Identify which cell holds the provided text, then report its (X, Y) central coordinate. 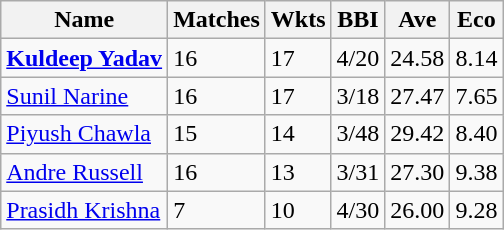
Ave (418, 20)
Sunil Narine (84, 96)
3/31 (358, 172)
27.30 (418, 172)
3/48 (358, 134)
Eco (476, 20)
Kuldeep Yadav (84, 58)
27.47 (418, 96)
8.14 (476, 58)
Andre Russell (84, 172)
24.58 (418, 58)
15 (217, 134)
BBI (358, 20)
8.40 (476, 134)
Name (84, 20)
7 (217, 210)
9.28 (476, 210)
3/18 (358, 96)
10 (298, 210)
7.65 (476, 96)
Matches (217, 20)
26.00 (418, 210)
29.42 (418, 134)
4/20 (358, 58)
4/30 (358, 210)
14 (298, 134)
Wkts (298, 20)
9.38 (476, 172)
Piyush Chawla (84, 134)
13 (298, 172)
Prasidh Krishna (84, 210)
